Locate the cell with the specified text and output its [x, y] center coordinate. 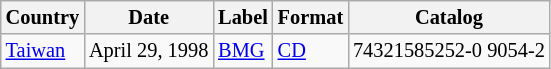
Label [243, 17]
Country [42, 17]
CD [310, 51]
Taiwan [42, 51]
Catalog [449, 17]
Date [148, 17]
BMG [243, 51]
April 29, 1998 [148, 51]
Format [310, 17]
74321585252-0 9054-2 [449, 51]
